Locate the cell with the specified text and output its [x, y] center coordinate. 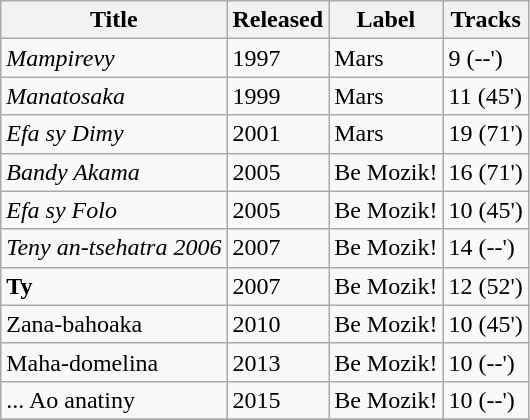
2015 [278, 400]
Title [114, 20]
Manatosaka [114, 96]
2001 [278, 134]
Released [278, 20]
... Ao anatiny [114, 400]
Zana-bahoaka [114, 324]
Mampirevy [114, 58]
12 (52') [486, 286]
Efa sy Dimy [114, 134]
Tracks [486, 20]
Bandy Akama [114, 172]
Teny an-tsehatra 2006 [114, 248]
1997 [278, 58]
2013 [278, 362]
16 (71') [486, 172]
Label [386, 20]
Maha-domelina [114, 362]
2010 [278, 324]
19 (71') [486, 134]
14 (--') [486, 248]
9 (--') [486, 58]
1999 [278, 96]
11 (45') [486, 96]
Ty [114, 286]
Efa sy Folo [114, 210]
